Determine the (x, y) coordinate at the center of the cell enclosing the given text.  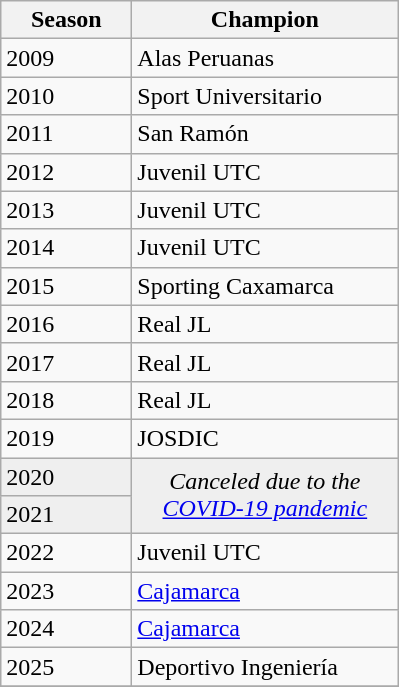
2024 (66, 629)
2023 (66, 591)
2025 (66, 667)
2009 (66, 58)
2011 (66, 134)
JOSDIC (265, 438)
Deportivo Ingeniería (265, 667)
Sporting Caxamarca (265, 286)
2018 (66, 400)
2015 (66, 286)
2022 (66, 553)
2014 (66, 248)
2020 (66, 477)
2021 (66, 515)
Alas Peruanas (265, 58)
2016 (66, 324)
Season (66, 20)
2012 (66, 172)
2013 (66, 210)
2017 (66, 362)
San Ramón (265, 134)
Champion (265, 20)
Sport Universitario (265, 96)
2019 (66, 438)
Canceled due to the COVID-19 pandemic (265, 496)
2010 (66, 96)
